Find where the given text appears and provide that cell's center as (x, y) coordinate. 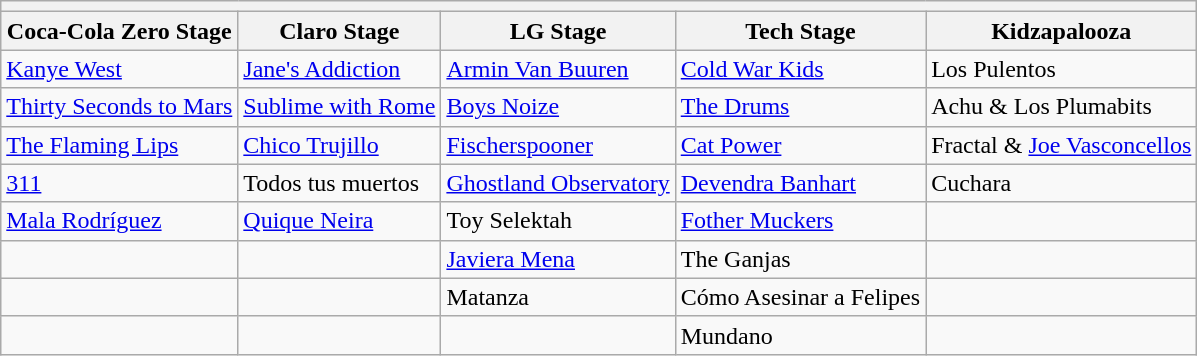
Cat Power (800, 145)
Armin Van Buuren (558, 69)
Mala Rodríguez (120, 221)
The Flaming Lips (120, 145)
311 (120, 183)
Jane's Addiction (340, 69)
Kanye West (120, 69)
Claro Stage (340, 31)
Kidzapalooza (1062, 31)
Devendra Banhart (800, 183)
Boys Noize (558, 107)
Toy Selektah (558, 221)
LG Stage (558, 31)
Los Pulentos (1062, 69)
Fractal & Joe Vasconcellos (1062, 145)
Mundano (800, 335)
Ghostland Observatory (558, 183)
Chico Trujillo (340, 145)
Javiera Mena (558, 259)
Todos tus muertos (340, 183)
Cuchara (1062, 183)
Cold War Kids (800, 69)
The Ganjas (800, 259)
Thirty Seconds to Mars (120, 107)
Fischerspooner (558, 145)
Sublime with Rome (340, 107)
Achu & Los Plumabits (1062, 107)
Tech Stage (800, 31)
Coca-Cola Zero Stage (120, 31)
Matanza (558, 297)
Cómo Asesinar a Felipes (800, 297)
The Drums (800, 107)
Fother Muckers (800, 221)
Quique Neira (340, 221)
